Return the (x, y) coordinate for the center point of the cell that contains the specified text.  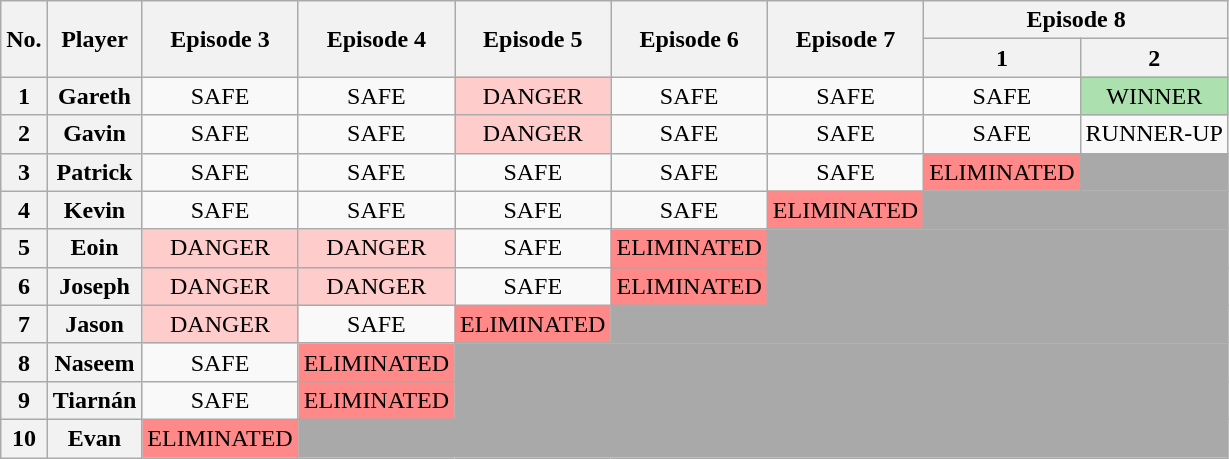
Joseph (94, 286)
6 (24, 286)
5 (24, 248)
9 (24, 400)
Patrick (94, 172)
Episode 4 (376, 39)
WINNER (1154, 96)
Gavin (94, 134)
Player (94, 39)
Episode 6 (689, 39)
Episode 3 (220, 39)
7 (24, 324)
4 (24, 210)
Episode 7 (845, 39)
Naseem (94, 362)
8 (24, 362)
No. (24, 39)
Episode 8 (1076, 20)
Gareth (94, 96)
3 (24, 172)
Evan (94, 438)
Episode 5 (533, 39)
Eoin (94, 248)
10 (24, 438)
RUNNER-UP (1154, 134)
Kevin (94, 210)
Jason (94, 324)
Tiarnán (94, 400)
